Return the (X, Y) coordinate for the center point of the cell that contains the specified text.  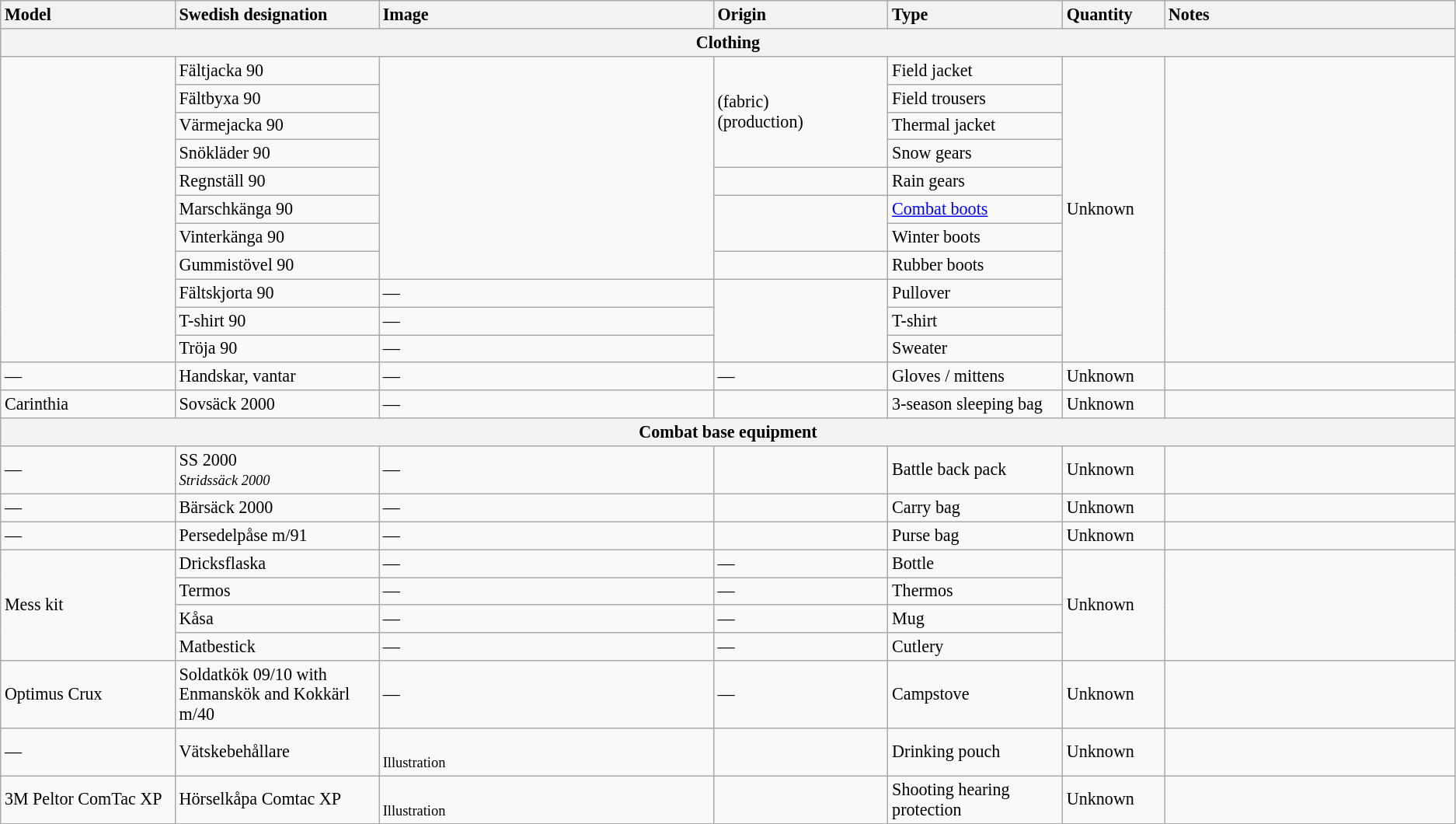
Clothing (728, 42)
Image (547, 14)
Drinking pouch (976, 751)
Field trousers (976, 98)
3M Peltor ComTac XP (89, 799)
Rubber boots (976, 265)
Termos (277, 591)
(fabric) (production) (800, 112)
Mess kit (89, 605)
Rain gears (976, 181)
3-season sleeping bag (976, 404)
T-shirt (976, 320)
Gummistövel 90 (277, 265)
Sovsäck 2000 (277, 404)
Pullover (976, 293)
Notes (1310, 14)
SS 2000Stridssäck 2000 (277, 470)
Matbestick (277, 647)
Värmejacka 90 (277, 126)
Gloves / mittens (976, 376)
Quantity (1114, 14)
Regnställ 90 (277, 181)
Fältjacka 90 (277, 70)
Tröja 90 (277, 348)
Vätskebehållare (277, 751)
Persedelpåse m/91 (277, 536)
Thermos (976, 591)
Campstove (976, 695)
Model (89, 14)
Combat boots (976, 209)
Soldatkök 09/10 with Enmanskök and Kokkärl m/40 (277, 695)
Kåsa (277, 619)
Origin (800, 14)
Sweater (976, 348)
Cutlery (976, 647)
Handskar, vantar (277, 376)
Carry bag (976, 508)
Swedish designation (277, 14)
Carinthia (89, 404)
Marschkänga 90 (277, 209)
Optimus Crux (89, 695)
Mug (976, 619)
Snökläder 90 (277, 154)
Purse bag (976, 536)
Winter boots (976, 237)
Field jacket (976, 70)
Battle back pack (976, 470)
Snow gears (976, 154)
Vinterkänga 90 (277, 237)
Bärsäck 2000 (277, 508)
Type (976, 14)
T-shirt 90 (277, 320)
Thermal jacket (976, 126)
Bottle (976, 563)
Fältskjorta 90 (277, 293)
Hörselkåpa Comtac XP (277, 799)
Fältbyxa 90 (277, 98)
Dricksflaska (277, 563)
Shooting hearing protection (976, 799)
Combat base equipment (728, 432)
